Return the (X, Y) coordinate for the center point of the cell that contains the specified text.  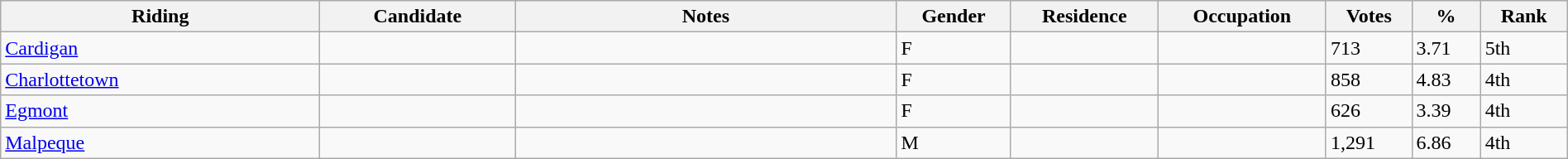
Votes (1369, 17)
1,291 (1369, 142)
Rank (1523, 17)
Gender (954, 17)
626 (1369, 111)
Cardigan (160, 48)
3.71 (1446, 48)
Candidate (418, 17)
858 (1369, 79)
M (954, 142)
Charlottetown (160, 79)
Occupation (1242, 17)
Malpeque (160, 142)
Notes (706, 17)
Egmont (160, 111)
6.86 (1446, 142)
3.39 (1446, 111)
Riding (160, 17)
% (1446, 17)
Residence (1084, 17)
4.83 (1446, 79)
5th (1523, 48)
713 (1369, 48)
